Locate the cell with the specified text and output its (X, Y) center coordinate. 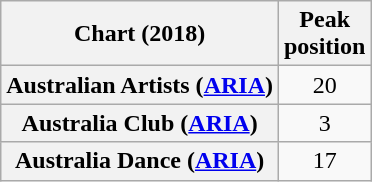
3 (324, 123)
Australian Artists (ARIA) (140, 85)
20 (324, 85)
Australia Club (ARIA) (140, 123)
Chart (2018) (140, 34)
17 (324, 161)
Peak position (324, 34)
Australia Dance (ARIA) (140, 161)
